Locate the cell with the specified text and output its [x, y] center coordinate. 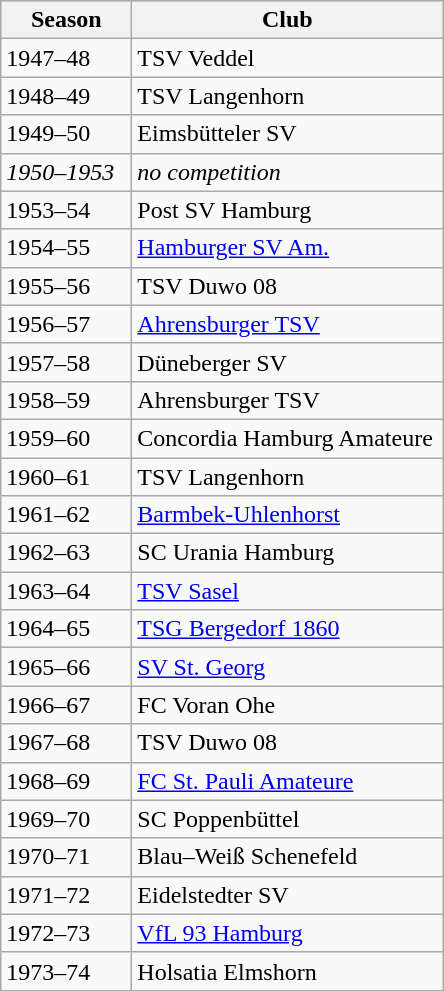
1961–62 [66, 515]
VfL 93 Hamburg [288, 933]
SC Urania Hamburg [288, 553]
1949–50 [66, 134]
Eimsbütteler SV [288, 134]
1965–66 [66, 667]
1948–49 [66, 96]
1966–67 [66, 705]
1950–1953 [66, 172]
Eidelstedter SV [288, 895]
1957–58 [66, 362]
1960–61 [66, 477]
Blau–Weiß Schenefeld [288, 857]
Düneberger SV [288, 362]
TSG Bergedorf 1860 [288, 629]
1962–63 [66, 553]
TSV Sasel [288, 591]
TSV Veddel [288, 58]
1970–71 [66, 857]
1963–64 [66, 591]
1947–48 [66, 58]
1972–73 [66, 933]
1956–57 [66, 324]
1969–70 [66, 819]
Hamburger SV Am. [288, 248]
SV St. Georg [288, 667]
1954–55 [66, 248]
FC Voran Ohe [288, 705]
Barmbek-Uhlenhorst [288, 515]
FC St. Pauli Amateure [288, 781]
1968–69 [66, 781]
1959–60 [66, 438]
1958–59 [66, 400]
Season [66, 20]
1967–68 [66, 743]
no competition [288, 172]
SC Poppenbüttel [288, 819]
1973–74 [66, 971]
Club [288, 20]
Post SV Hamburg [288, 210]
1955–56 [66, 286]
Holsatia Elmshorn [288, 971]
1964–65 [66, 629]
1971–72 [66, 895]
1953–54 [66, 210]
Concordia Hamburg Amateure [288, 438]
